From the cell containing the given text, extract its center point as (x, y) coordinate. 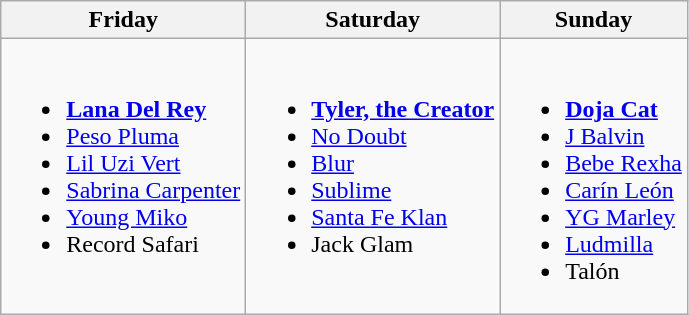
Tyler, the CreatorNo DoubtBlurSublimeSanta Fe KlanJack Glam (373, 176)
Sunday (594, 20)
Doja CatJ BalvinBebe RexhaCarín LeónYG MarleyLudmillaTalón (594, 176)
Saturday (373, 20)
Lana Del ReyPeso PlumaLil Uzi VertSabrina CarpenterYoung MikoRecord Safari (124, 176)
Friday (124, 20)
